Return the [x, y] coordinate for the center point of the cell that contains the specified text.  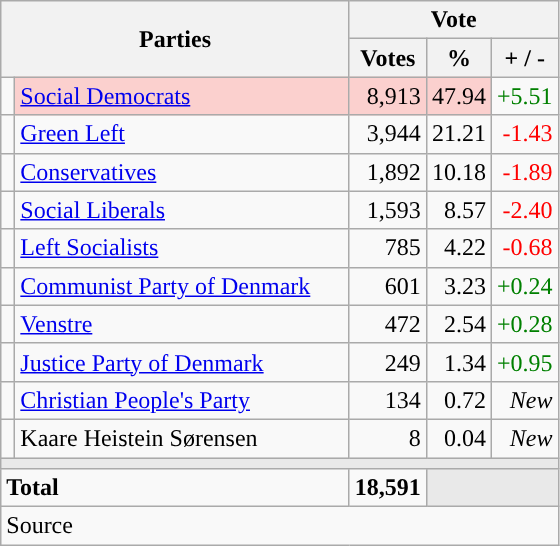
-1.43 [524, 134]
21.21 [458, 134]
Communist Party of Denmark [182, 286]
10.18 [458, 172]
Left Socialists [182, 248]
Venstre [182, 324]
1,892 [388, 172]
8 [388, 438]
Conservatives [182, 172]
-0.68 [524, 248]
+0.28 [524, 324]
1.34 [458, 362]
Parties [176, 39]
47.94 [458, 96]
18,591 [388, 488]
0.72 [458, 400]
% [458, 58]
8,913 [388, 96]
+ / - [524, 58]
Justice Party of Denmark [182, 362]
4.22 [458, 248]
0.04 [458, 438]
Green Left [182, 134]
Total [176, 488]
Social Democrats [182, 96]
Kaare Heistein Sørensen [182, 438]
Social Liberals [182, 210]
Vote [454, 20]
3.23 [458, 286]
+5.51 [524, 96]
8.57 [458, 210]
Source [280, 526]
Christian People's Party [182, 400]
-1.89 [524, 172]
134 [388, 400]
1,593 [388, 210]
-2.40 [524, 210]
785 [388, 248]
+0.95 [524, 362]
601 [388, 286]
3,944 [388, 134]
249 [388, 362]
Votes [388, 58]
+0.24 [524, 286]
2.54 [458, 324]
472 [388, 324]
